Identify which cell holds the provided text, then report its [X, Y] central coordinate. 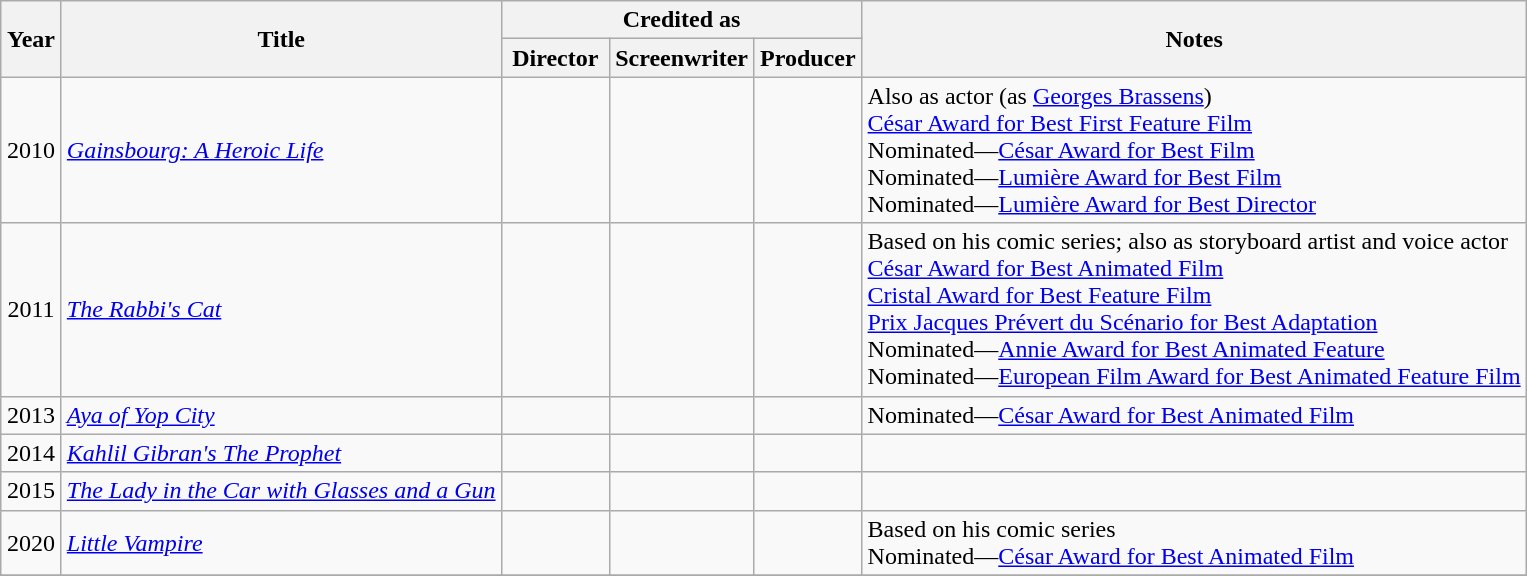
Screenwriter [682, 58]
Little Vampire [281, 542]
2011 [32, 310]
Producer [808, 58]
Credited as [682, 20]
2014 [32, 453]
2015 [32, 491]
Director [556, 58]
Gainsbourg: A Heroic Life [281, 150]
Year [32, 39]
Aya of Yop City [281, 415]
The Lady in the Car with Glasses and a Gun [281, 491]
Based on his comic seriesNominated—César Award for Best Animated Film [1194, 542]
The Rabbi's Cat [281, 310]
Notes [1194, 39]
Nominated—César Award for Best Animated Film [1194, 415]
Title [281, 39]
Kahlil Gibran's The Prophet [281, 453]
2010 [32, 150]
2020 [32, 542]
2013 [32, 415]
